Detect which cell encompasses the target text, then output its [x, y] center coordinate. 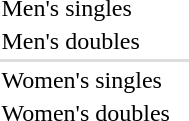
Women's singles [86, 80]
Men's doubles [86, 41]
